Return the (X, Y) coordinate for the center point of the cell that contains the specified text.  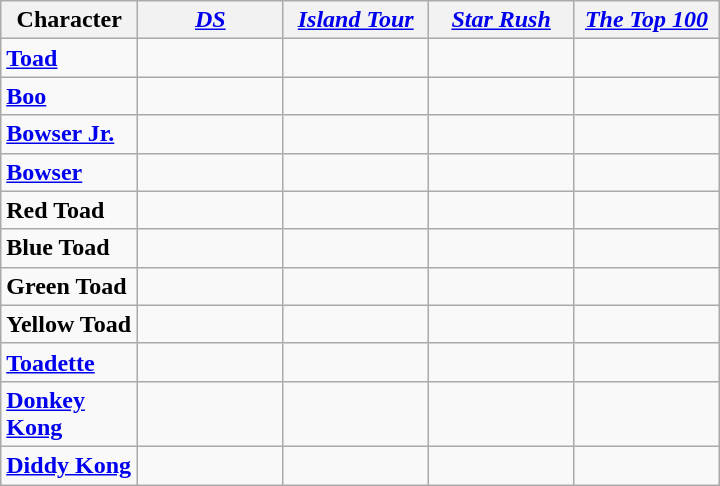
Bowser Jr. (70, 134)
Donkey Kong (70, 414)
Bowser (70, 172)
Toad (70, 58)
Diddy Kong (70, 465)
Red Toad (70, 210)
Yellow Toad (70, 324)
DS (210, 20)
Toadette (70, 362)
Blue Toad (70, 248)
Boo (70, 96)
Character (70, 20)
Island Tour (356, 20)
Green Toad (70, 286)
The Top 100 (646, 20)
Star Rush (500, 20)
